Determine the (X, Y) coordinate at the center of the cell enclosing the given text.  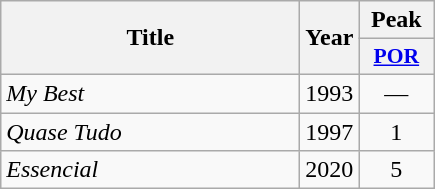
2020 (330, 170)
1997 (330, 131)
Quase Tudo (150, 131)
Peak (396, 20)
POR (396, 57)
— (396, 93)
My Best (150, 93)
5 (396, 170)
Title (150, 38)
Year (330, 38)
1993 (330, 93)
1 (396, 131)
Essencial (150, 170)
